For the text-containing cell, return its midpoint in [x, y] coordinate format. 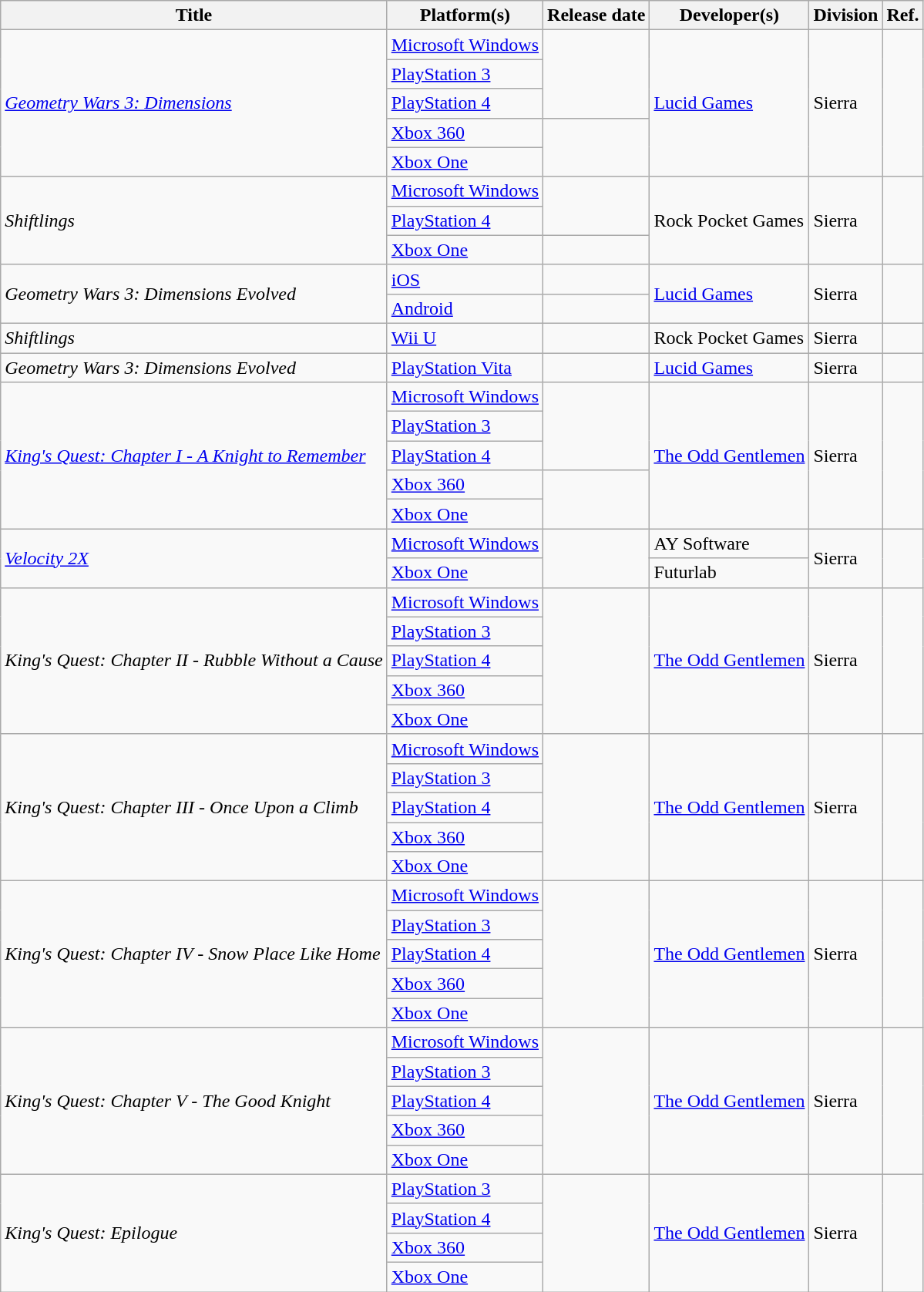
Geometry Wars 3: Dimensions [194, 103]
King's Quest: Chapter III - Once Upon a Climb [194, 807]
King's Quest: Chapter IV - Snow Place Like Home [194, 954]
Developer(s) [729, 15]
Ref. [903, 15]
Platform(s) [465, 15]
Division [846, 15]
PlayStation Vita [465, 368]
iOS [465, 279]
Wii U [465, 338]
AY Software [729, 543]
Velocity 2X [194, 558]
King's Quest: Chapter V - The Good Knight [194, 1101]
King's Quest: Chapter II - Rubble Without a Cause [194, 661]
King's Quest: Chapter I - A Knight to Remember [194, 456]
Android [465, 308]
Futurlab [729, 573]
King's Quest: Epilogue [194, 1233]
Title [194, 15]
Release date [596, 15]
